Identify which cell holds the provided text, then report its (x, y) central coordinate. 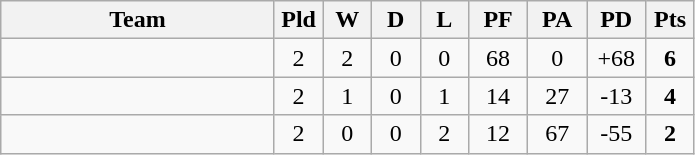
14 (498, 96)
67 (558, 134)
D (396, 20)
PA (558, 20)
Pts (670, 20)
Pld (298, 20)
PD (616, 20)
-13 (616, 96)
4 (670, 96)
68 (498, 58)
PF (498, 20)
Team (138, 20)
6 (670, 58)
27 (558, 96)
-55 (616, 134)
W (348, 20)
L (444, 20)
+68 (616, 58)
12 (498, 134)
